Detect which cell encompasses the target text, then output its (x, y) center coordinate. 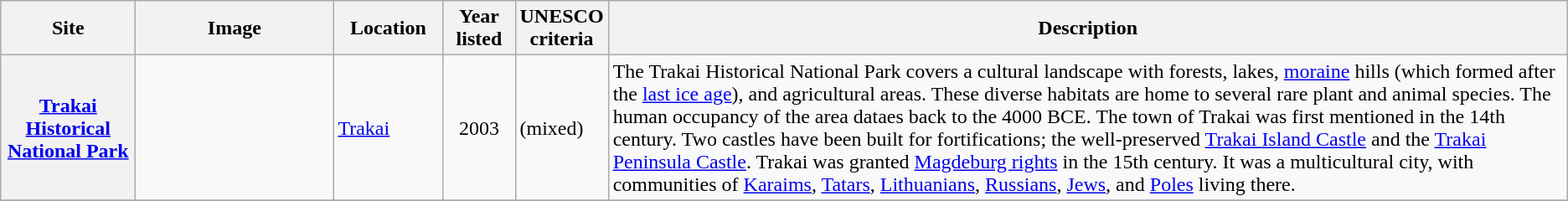
Image (235, 28)
Year listed (479, 28)
(mixed) (561, 127)
2003 (479, 127)
Trakai Historical National Park (69, 127)
UNESCO criteria (561, 28)
Site (69, 28)
Description (1087, 28)
Trakai (389, 127)
Location (389, 28)
